Return (X, Y) of the center of cell containing provided text 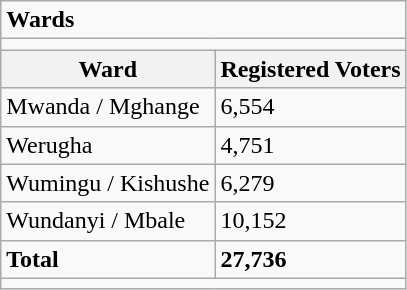
Wumingu / Kishushe (108, 183)
6,554 (310, 107)
Wundanyi / Mbale (108, 221)
Registered Voters (310, 69)
6,279 (310, 183)
Werugha (108, 145)
Ward (108, 69)
4,751 (310, 145)
Mwanda / Mghange (108, 107)
Total (108, 259)
10,152 (310, 221)
27,736 (310, 259)
Wards (204, 20)
